Extract the (x, y) coordinate from the center of the cell holding the provided text.  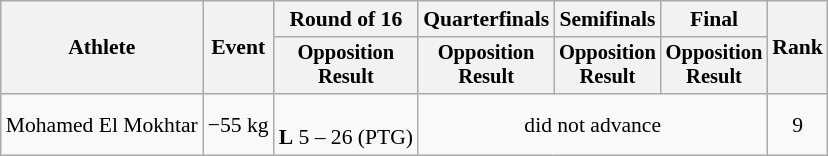
did not advance (592, 124)
Semifinals (608, 19)
−55 kg (238, 124)
Mohamed El Mokhtar (102, 124)
Athlete (102, 48)
Event (238, 48)
9 (798, 124)
L 5 – 26 (PTG) (346, 124)
Round of 16 (346, 19)
Quarterfinals (486, 19)
Rank (798, 48)
Final (714, 19)
